Return the (X, Y) coordinate for the center point of the cell that contains the specified text.  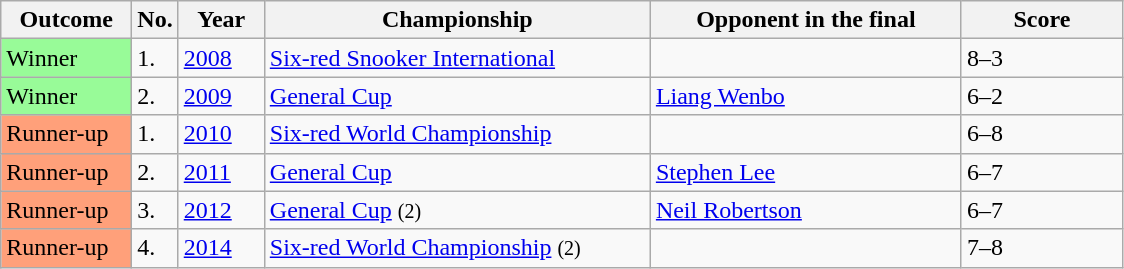
Opponent in the final (806, 20)
Score (1042, 20)
Stephen Lee (806, 172)
Six-red Snooker International (457, 58)
2014 (221, 248)
Outcome (66, 20)
2008 (221, 58)
6–8 (1042, 134)
Liang Wenbo (806, 96)
Six-red World Championship (457, 134)
3. (155, 210)
No. (155, 20)
2011 (221, 172)
2010 (221, 134)
2012 (221, 210)
4. (155, 248)
Six-red World Championship (2) (457, 248)
Neil Robertson (806, 210)
General Cup (2) (457, 210)
Championship (457, 20)
8–3 (1042, 58)
6–2 (1042, 96)
7–8 (1042, 248)
2009 (221, 96)
Year (221, 20)
